Return (X, Y) of the center of cell containing provided text 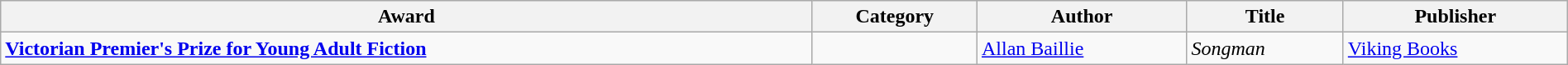
Publisher (1456, 17)
Award (407, 17)
Category (895, 17)
Viking Books (1456, 48)
Victorian Premier's Prize for Young Adult Fiction (407, 48)
Allan Baillie (1082, 48)
Songman (1265, 48)
Title (1265, 17)
Author (1082, 17)
